Identify which cell holds the provided text, then report its (X, Y) central coordinate. 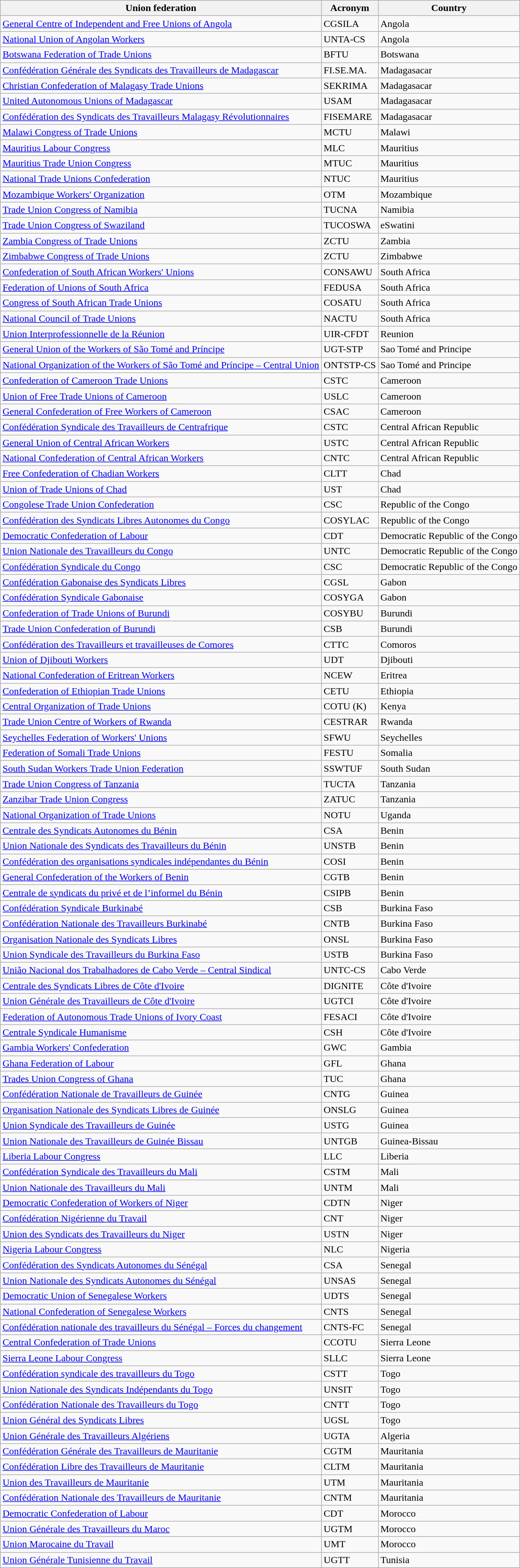
Liberia (449, 1156)
Federation of Unions of South Africa (161, 287)
Union Générale des Travailleurs Algériens (161, 1435)
Confédération Générale des Travailleurs de Mauritanie (161, 1451)
TUCOSWA (350, 225)
Confédération Gabonaise des Syndicats Libres (161, 582)
Trades Union Congress of Ghana (161, 1079)
Congolese Trade Union Confederation (161, 505)
GWC (350, 1048)
Confederation of South African Workers' Unions (161, 272)
Union Nationale des Travailleurs du Congo (161, 551)
Confédération des Travailleurs et travailleuses de Comores (161, 644)
Organisation Nationale des Syndicats Libres (161, 939)
Union Général des Syndicats Libres (161, 1420)
UNTM (350, 1188)
Zimbabwe (449, 256)
National Confederation of Senegalese Workers (161, 1312)
Gambia (449, 1048)
Union Syndicale des Travailleurs de Guinée (161, 1125)
UGT-STP (350, 349)
Nigeria Labour Congress (161, 1250)
NLC (350, 1250)
Centrale de syndicats du privé et de l’informel du Bénin (161, 892)
Confédération syndicale des travailleurs du Togo (161, 1374)
Confédération Syndicale du Congo (161, 567)
CESTRAR (350, 722)
NTUC (350, 179)
South Sudan (449, 769)
UIR-CFDT (350, 334)
Malawi (449, 132)
Congress of South African Trade Unions (161, 303)
Seychelles (449, 738)
USTB (350, 955)
CSAC (350, 411)
Union of Djibouti Workers (161, 660)
Centrale des Syndicats Autonomes du Bénin (161, 830)
UNTC-CS (350, 970)
UNTA-CS (350, 39)
Zambia Congress of Trade Unions (161, 241)
Confédération des organisations syndicales indépendantes du Bénin (161, 861)
Gambia Workers' Confederation (161, 1048)
Rwanda (449, 722)
Reunion (449, 334)
Trade Union Congress of Tanzania (161, 784)
COSI (350, 861)
CNTS-FC (350, 1327)
CNTM (350, 1498)
Trade Union Congress of Namibia (161, 210)
Union des Syndicats des Travailleurs du Niger (161, 1234)
CSTM (350, 1172)
UST (350, 489)
Confédération Syndicale Gabonaise (161, 598)
Union Générale Tunisienne du Travail (161, 1560)
UNTC (350, 551)
ONTSTP-CS (350, 365)
National Confederation of Central African Workers (161, 458)
Tunisia (449, 1560)
CCOTU (350, 1343)
CLTM (350, 1467)
Botswana (449, 55)
COSATU (350, 303)
Central Organization of Trade Unions (161, 707)
Christian Confederation of Malagasy Trade Unions (161, 86)
GFL (350, 1063)
UNSAS (350, 1281)
Confédération Nationale des Travailleurs Burkinabé (161, 923)
SLLC (350, 1358)
Confédération Libre des Travailleurs de Mauritanie (161, 1467)
CGSL (350, 582)
Confédération Syndicale Burkinabé (161, 908)
Zanzibar Trade Union Congress (161, 799)
USTN (350, 1234)
National Organization of Trade Unions (161, 815)
Confederation of Trade Unions of Burundi (161, 613)
MTUC (350, 163)
COSYGA (350, 598)
USAM (350, 101)
FI.SE.MA. (350, 70)
CDTN (350, 1203)
National Organization of the Workers of São Tomé and Príncipe – Central Union (161, 365)
Union Nationale des Syndicats des Travailleurs du Bénin (161, 846)
Union Interprofessionnelle de la Réunion (161, 334)
Free Confederation of Chadian Workers (161, 474)
Liberia Labour Congress (161, 1156)
Algeria (449, 1435)
Confederation of Ethiopian Trade Unions (161, 691)
Malawi Congress of Trade Unions (161, 132)
COSYLAC (350, 520)
UGTCI (350, 1001)
USLC (350, 396)
CNTS (350, 1312)
Acronym (350, 8)
Eritrea (449, 675)
CONSAWU (350, 272)
CGTM (350, 1451)
Namibia (449, 210)
CNTB (350, 923)
CLTT (350, 474)
Confédération Générale des Syndicats des Travailleurs de Madagascar (161, 70)
Confédération Nigérienne du Travail (161, 1219)
Mauritius Trade Union Congress (161, 163)
Confédération des Syndicats Libres Autonomes du Congo (161, 520)
DIGNITE (350, 986)
NACTU (350, 318)
USTG (350, 1125)
ONSL (350, 939)
Confédération Syndicale des Travailleurs du Mali (161, 1172)
Confédération des Syndicats des Travailleurs Malagasy Révolutionnaires (161, 117)
Union Nationale des Travailleurs de Guinée Bissau (161, 1141)
Democratic Confederation of Workers of Niger (161, 1203)
Union Nationale des Syndicats Indépendants du Togo (161, 1389)
Union Marocaine du Travail (161, 1544)
UNTGB (350, 1141)
Union Nationale des Syndicats Autonomes du Sénégal (161, 1281)
Federation of Autonomous Trade Unions of Ivory Coast (161, 1017)
Organisation Nationale des Syndicats Libres de Guinée (161, 1110)
Confédération Nationale de Travailleurs de Guinée (161, 1094)
ZATUC (350, 799)
CNTT (350, 1405)
FISEMARE (350, 117)
Country (449, 8)
Union of Free Trade Unions of Cameroon (161, 396)
Union Syndicale des Travailleurs du Burkina Faso (161, 955)
Uganda (449, 815)
Cabo Verde (449, 970)
UGTM (350, 1529)
CGTB (350, 877)
MCTU (350, 132)
UDTS (350, 1296)
United Autonomous Unions of Madagascar (161, 101)
Zimbabwe Congress of Trade Unions (161, 256)
UDT (350, 660)
Mozambique (449, 194)
Trade Union Centre of Workers of Rwanda (161, 722)
South Sudan Workers Trade Union Federation (161, 769)
UMT (350, 1544)
Confédération des Syndicats Autonomes du Sénégal (161, 1265)
Djibouti (449, 660)
UNSTB (350, 846)
COSYBU (350, 613)
COTU (K) (350, 707)
Confederation of Cameroon Trade Unions (161, 380)
Centrale Syndicale Humanisme (161, 1032)
NOTU (350, 815)
Kenya (449, 707)
FESACI (350, 1017)
SSWTUF (350, 769)
LLC (350, 1156)
Trade Union Congress of Swaziland (161, 225)
Guinea-Bissau (449, 1141)
OTM (350, 194)
Confédération nationale des travailleurs du Sénégal – Forces du changement (161, 1327)
União Nacional dos Trabalhadores de Cabo Verde – Central Sindical (161, 970)
Trade Union Confederation of Burundi (161, 629)
General Union of the Workers of São Tomé and Príncipe (161, 349)
Confédération Nationale des Travailleurs de Mauritanie (161, 1498)
General Confederation of the Workers of Benin (161, 877)
National Confederation of Eritrean Workers (161, 675)
TUCTA (350, 784)
CTTC (350, 644)
National Council of Trade Unions (161, 318)
UGSL (350, 1420)
CGSILA (350, 24)
Ethiopia (449, 691)
Federation of Somali Trade Unions (161, 753)
Democratic Union of Senegalese Workers (161, 1296)
SFWU (350, 738)
BFTU (350, 55)
Zambia (449, 241)
Union des Travailleurs de Mauritanie (161, 1482)
National Trade Unions Confederation (161, 179)
Central Confederation of Trade Unions (161, 1343)
ONSLG (350, 1110)
CNT (350, 1219)
National Union of Angolan Workers (161, 39)
CSTT (350, 1374)
CSH (350, 1032)
TUC (350, 1079)
CSIPB (350, 892)
Confédération Syndicale des Travailleurs de Centrafrique (161, 427)
Ghana Federation of Labour (161, 1063)
NCEW (350, 675)
eSwatini (449, 225)
USTC (350, 442)
Seychelles Federation of Workers' Unions (161, 738)
Botswana Federation of Trade Unions (161, 55)
CNTG (350, 1094)
Union Générale des Travailleurs de Côte d'Ivoire (161, 1001)
Centrale des Syndicats Libres de Côte d'Ivoire (161, 986)
UTM (350, 1482)
UGTA (350, 1435)
Confédération Nationale des Travailleurs du Togo (161, 1405)
FESTU (350, 753)
General Union of Central African Workers (161, 442)
UNSIT (350, 1389)
General Confederation of Free Workers of Cameroon (161, 411)
TUCNA (350, 210)
Nigeria (449, 1250)
Mauritius Labour Congress (161, 148)
Union Nationale des Travailleurs du Mali (161, 1188)
Comoros (449, 644)
CETU (350, 691)
Union federation (161, 8)
CNTC (350, 458)
Union of Trade Unions of Chad (161, 489)
Sierra Leone Labour Congress (161, 1358)
UGTT (350, 1560)
MLC (350, 148)
Somalia (449, 753)
General Centre of Independent and Free Unions of Angola (161, 24)
Mozambique Workers' Organization (161, 194)
FEDUSA (350, 287)
Union Générale des Travailleurs du Maroc (161, 1529)
SEKRIMA (350, 86)
